Return the [x, y] coordinate for the center point of the cell that contains the specified text.  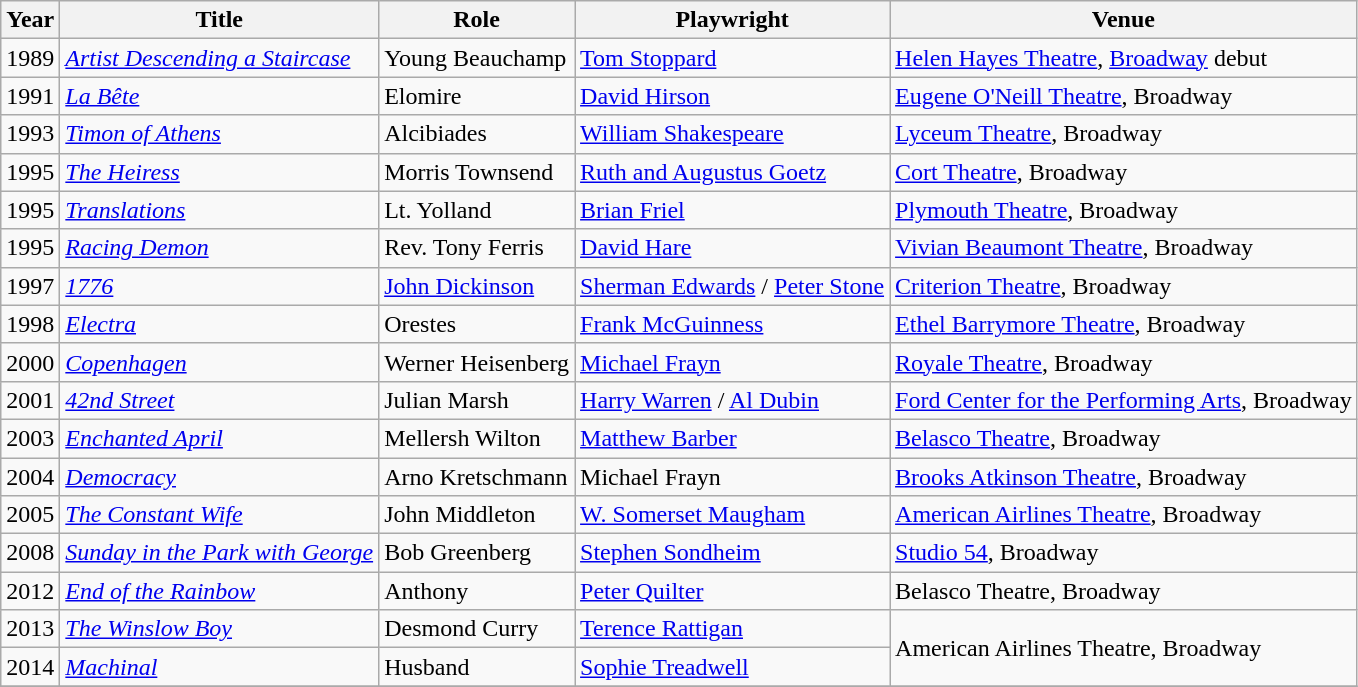
Brooks Atkinson Theatre, Broadway [1124, 477]
The Winslow Boy [220, 629]
1993 [30, 134]
Criterion Theatre, Broadway [1124, 286]
Plymouth Theatre, Broadway [1124, 210]
2001 [30, 400]
Playwright [732, 20]
Helen Hayes Theatre, Broadway debut [1124, 58]
Terence Rattigan [732, 629]
Matthew Barber [732, 438]
La Bête [220, 96]
Lt. Yolland [477, 210]
Elomire [477, 96]
2003 [30, 438]
Royale Theatre, Broadway [1124, 362]
1989 [30, 58]
W. Somerset Maugham [732, 515]
1991 [30, 96]
Rev. Tony Ferris [477, 248]
Enchanted April [220, 438]
Cort Theatre, Broadway [1124, 172]
2005 [30, 515]
Title [220, 20]
William Shakespeare [732, 134]
Year [30, 20]
Young Beauchamp [477, 58]
2014 [30, 667]
Machinal [220, 667]
Lyceum Theatre, Broadway [1124, 134]
End of the Rainbow [220, 591]
Bob Greenberg [477, 553]
Tom Stoppard [732, 58]
Ford Center for the Performing Arts, Broadway [1124, 400]
Brian Friel [732, 210]
42nd Street [220, 400]
John Middleton [477, 515]
2008 [30, 553]
Werner Heisenberg [477, 362]
Frank McGuinness [732, 324]
Ruth and Augustus Goetz [732, 172]
2013 [30, 629]
Role [477, 20]
1997 [30, 286]
Translations [220, 210]
Sherman Edwards / Peter Stone [732, 286]
Julian Marsh [477, 400]
Eugene O'Neill Theatre, Broadway [1124, 96]
Electra [220, 324]
Venue [1124, 20]
1776 [220, 286]
Artist Descending a Staircase [220, 58]
Stephen Sondheim [732, 553]
Alcibiades [477, 134]
Mellersh Wilton [477, 438]
David Hare [732, 248]
Democracy [220, 477]
2000 [30, 362]
Ethel Barrymore Theatre, Broadway [1124, 324]
Timon of Athens [220, 134]
1998 [30, 324]
Studio 54, Broadway [1124, 553]
John Dickinson [477, 286]
David Hirson [732, 96]
The Heiress [220, 172]
Anthony [477, 591]
Desmond Curry [477, 629]
Arno Kretschmann [477, 477]
2012 [30, 591]
2004 [30, 477]
Peter Quilter [732, 591]
Morris Townsend [477, 172]
Copenhagen [220, 362]
Harry Warren / Al Dubin [732, 400]
Vivian Beaumont Theatre, Broadway [1124, 248]
The Constant Wife [220, 515]
Husband [477, 667]
Racing Demon [220, 248]
Orestes [477, 324]
Sunday in the Park with George [220, 553]
Sophie Treadwell [732, 667]
